Locate the cell with the specified text and output its (X, Y) center coordinate. 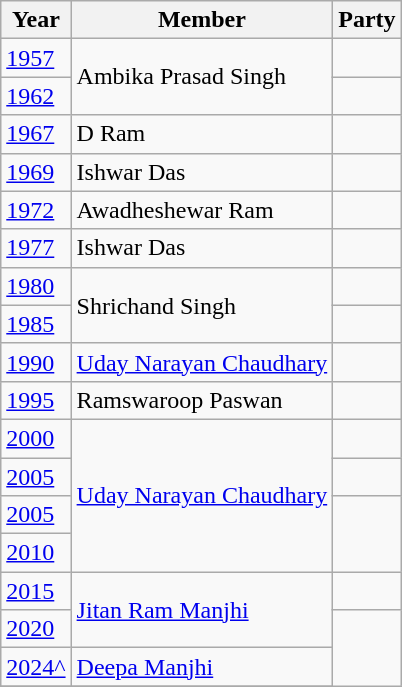
Deepa Manjhi (202, 667)
1957 (36, 58)
Shrichand Singh (202, 305)
2020 (36, 629)
Year (36, 20)
2015 (36, 591)
1995 (36, 400)
1972 (36, 210)
Party (367, 20)
1985 (36, 324)
1980 (36, 286)
1969 (36, 172)
1977 (36, 248)
Awadheshewar Ram (202, 210)
1967 (36, 134)
2010 (36, 553)
1962 (36, 96)
2000 (36, 438)
Jitan Ram Manjhi (202, 610)
2024^ (36, 667)
1990 (36, 362)
D Ram (202, 134)
Ambika Prasad Singh (202, 77)
Member (202, 20)
Ramswaroop Paswan (202, 400)
